Find where the given text appears and provide that cell's center as (x, y) coordinate. 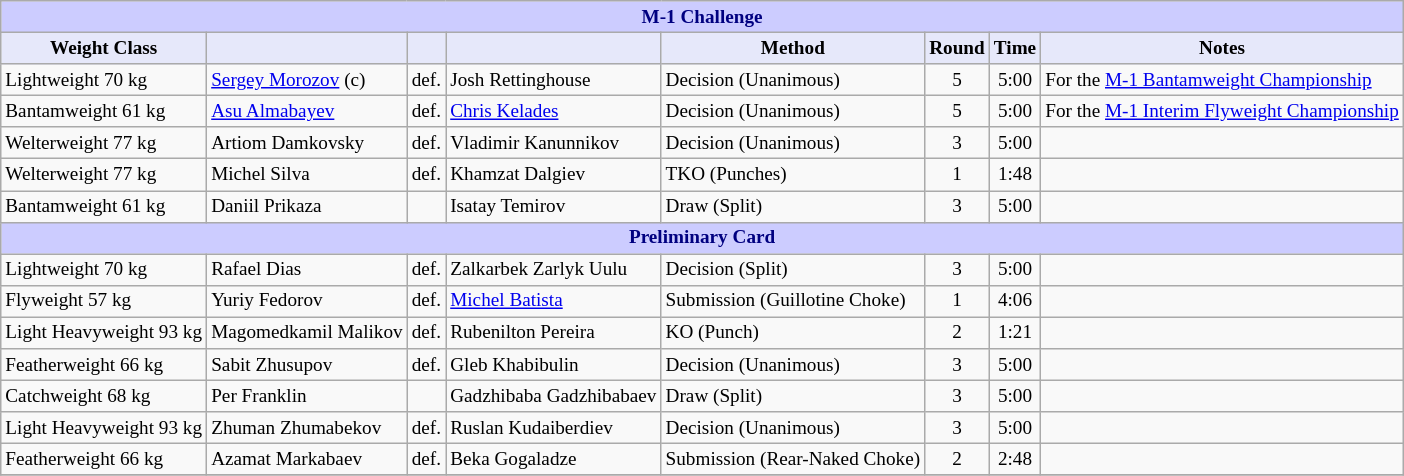
2:48 (1014, 460)
TKO (Punches) (793, 175)
Gleb Khabibulin (554, 365)
M-1 Challenge (702, 17)
Gadzhibaba Gadzhibabaev (554, 396)
Vladimir Kanunnikov (554, 143)
Beka Gogaladze (554, 460)
Khamzat Dalgiev (554, 175)
Daniil Prikaza (308, 206)
Time (1014, 48)
Azamat Markabaev (308, 460)
Sergey Morozov (c) (308, 80)
Weight Class (104, 48)
Round (958, 48)
Flyweight 57 kg (104, 301)
1:21 (1014, 333)
Preliminary Card (702, 238)
Decision (Split) (793, 270)
KO (Punch) (793, 333)
Ruslan Kudaiberdiev (554, 428)
1:48 (1014, 175)
Michel Silva (308, 175)
Submission (Rear-Naked Choke) (793, 460)
Artiom Damkovsky (308, 143)
Submission (Guillotine Choke) (793, 301)
Catchweight 68 kg (104, 396)
Rafael Dias (308, 270)
Per Franklin (308, 396)
4:06 (1014, 301)
Zalkarbek Zarlyk Uulu (554, 270)
For the M-1 Bantamweight Championship (1222, 80)
Notes (1222, 48)
Asu Almabayev (308, 111)
Josh Rettinghouse (554, 80)
Rubenilton Pereira (554, 333)
Michel Batista (554, 301)
Isatay Temirov (554, 206)
Yuriy Fedorov (308, 301)
For the M-1 Interim Flyweight Championship (1222, 111)
Method (793, 48)
Magomedkamil Malikov (308, 333)
Sabit Zhusupov (308, 365)
Zhuman Zhumabekov (308, 428)
Chris Kelades (554, 111)
